From the cell containing the given text, extract its center point as [X, Y] coordinate. 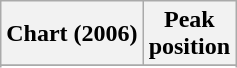
Chart (2006) [72, 34]
Peakposition [189, 34]
